Detect which cell encompasses the target text, then output its [X, Y] center coordinate. 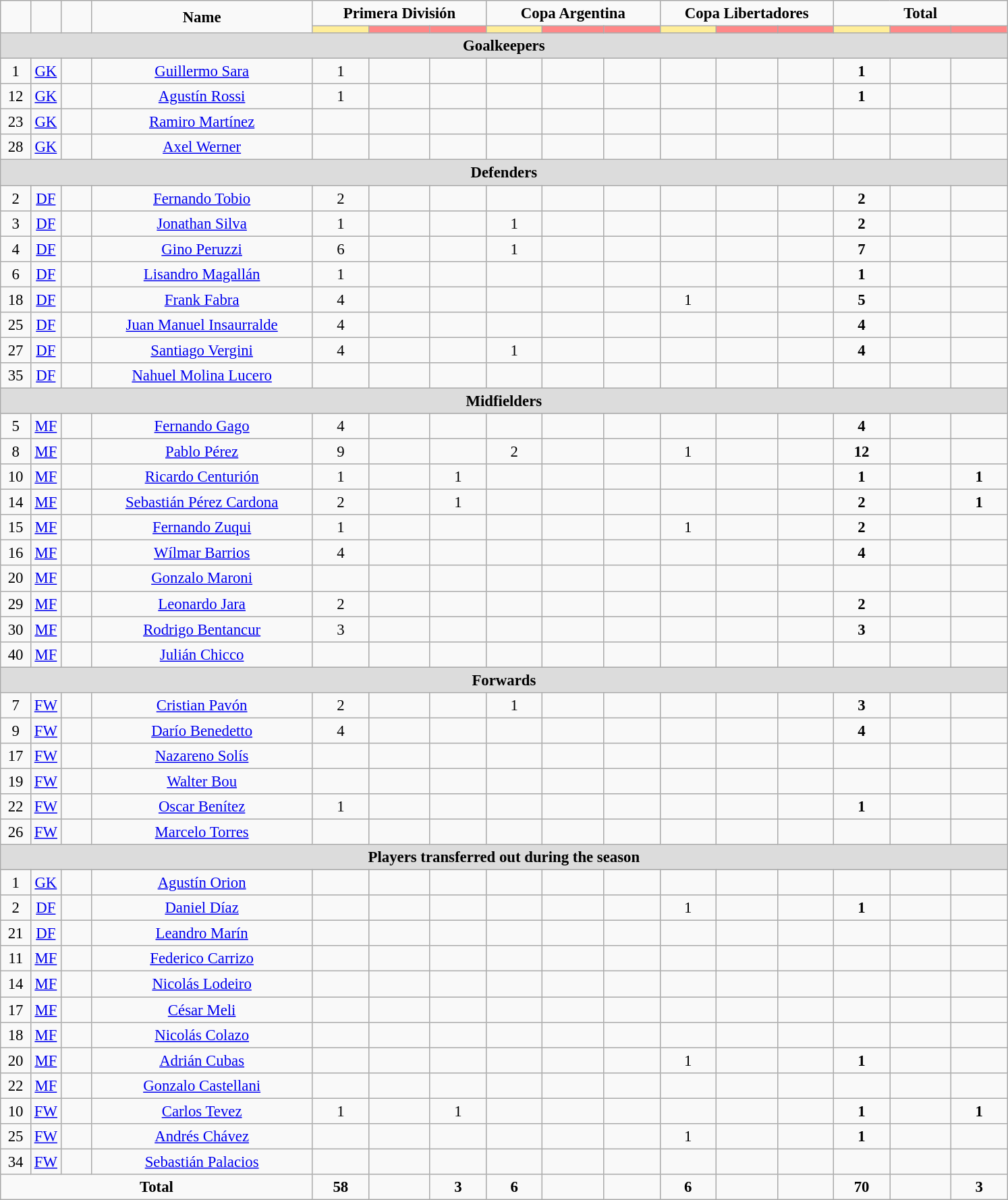
26 [16, 832]
Gonzalo Castellani [202, 1085]
Nicolás Colazo [202, 1035]
Oscar Benítez [202, 807]
Darío Benedetto [202, 731]
16 [16, 553]
Juan Manuel Insaurralde [202, 325]
Fernando Gago [202, 426]
40 [16, 654]
15 [16, 527]
Players transferred out during the season [504, 857]
Forwards [504, 680]
Guillermo Sara [202, 72]
28 [16, 148]
29 [16, 604]
19 [16, 781]
Fernando Zuqui [202, 527]
23 [16, 122]
58 [340, 1187]
35 [16, 376]
Marcelo Torres [202, 832]
Cristian Pavón [202, 706]
Nicolás Lodeiro [202, 984]
27 [16, 350]
8 [16, 452]
Rodrigo Bentancur [202, 629]
Pablo Pérez [202, 452]
Santiago Vergini [202, 350]
Fernando Tobio [202, 198]
Ricardo Centurión [202, 477]
Axel Werner [202, 148]
Walter Bou [202, 781]
Nazareno Solís [202, 756]
Ramiro Martínez [202, 122]
Nahuel Molina Lucero [202, 376]
Agustín Orion [202, 883]
Wílmar Barrios [202, 553]
Adrián Cubas [202, 1060]
Federico Carrizo [202, 959]
Daniel Díaz [202, 908]
Goalkeepers [504, 46]
César Meli [202, 1010]
Defenders [504, 173]
70 [861, 1187]
Frank Fabra [202, 299]
Primera División [399, 13]
34 [16, 1162]
Leandro Marín [202, 934]
Leonardo Jara [202, 604]
Agustín Rossi [202, 96]
Name [202, 17]
Sebastián Palacios [202, 1162]
30 [16, 629]
Carlos Tevez [202, 1111]
Copa Libertadores [746, 13]
Sebastián Pérez Cardona [202, 503]
Andrés Chávez [202, 1137]
11 [16, 959]
21 [16, 934]
Gino Peruzzi [202, 249]
Lisandro Magallán [202, 274]
Midfielders [504, 401]
Jonathan Silva [202, 223]
Copa Argentina [573, 13]
Julián Chicco [202, 654]
Gonzalo Maroni [202, 579]
